Return (x, y) of the center of cell containing provided text 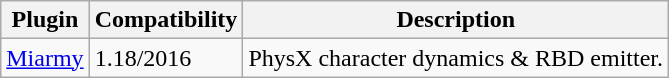
PhysX character dynamics & RBD emitter. (456, 58)
1.18/2016 (166, 58)
Compatibility (166, 20)
Miarmy (45, 58)
Description (456, 20)
Plugin (45, 20)
